Provide the (x, y) coordinate of the cell's center where the given text is located.  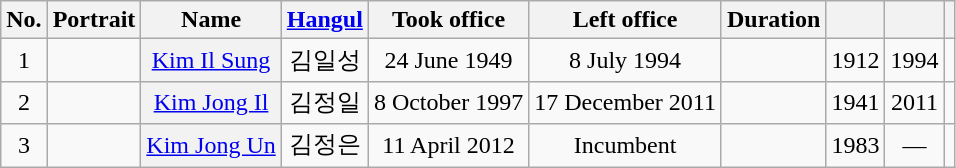
Name (211, 20)
1941 (856, 102)
No. (24, 20)
1994 (914, 60)
8 July 1994 (626, 60)
24 June 1949 (448, 60)
3 (24, 146)
1 (24, 60)
Duration (773, 20)
17 December 2011 (626, 102)
1912 (856, 60)
1983 (856, 146)
김정일 (324, 102)
2011 (914, 102)
11 April 2012 (448, 146)
8 October 1997 (448, 102)
Kim Jong Un (211, 146)
Portrait (94, 20)
김일성 (324, 60)
Left office (626, 20)
김정은 (324, 146)
2 (24, 102)
Kim Il Sung (211, 60)
Took office (448, 20)
Kim Jong Il (211, 102)
Incumbent (626, 146)
— (914, 146)
Hangul (324, 20)
